Capture the cell that displays the provided text and extract its (x, y) central coordinate. 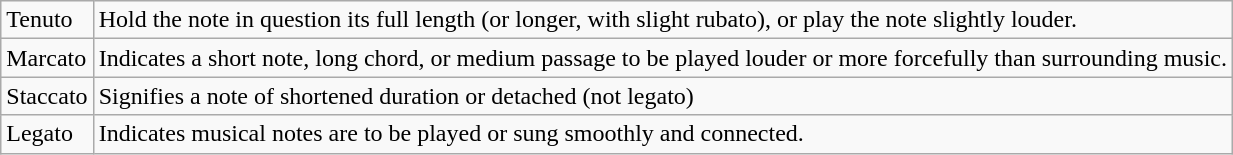
Indicates musical notes are to be played or sung smoothly and connected. (662, 134)
Marcato (47, 58)
Tenuto (47, 20)
Hold the note in question its full length (or longer, with slight rubato), or play the note slightly louder. (662, 20)
Legato (47, 134)
Indicates a short note, long chord, or medium passage to be played louder or more forcefully than surrounding music. (662, 58)
Signifies a note of shortened duration or detached (not legato) (662, 96)
Staccato (47, 96)
